Identify which cell holds the provided text, then report its [x, y] central coordinate. 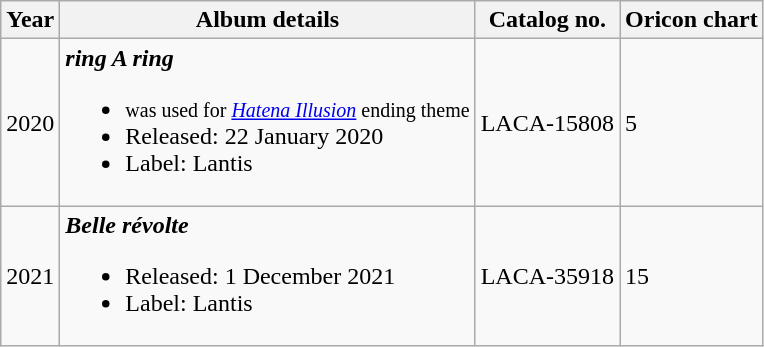
2020 [30, 122]
2021 [30, 276]
LACA-35918 [547, 276]
ring A ring was used for Hatena Illusion ending themeReleased: 22 January 2020Label: Lantis [268, 122]
LACA-15808 [547, 122]
Catalog no. [547, 20]
Belle révolteReleased: 1 December 2021Label: Lantis [268, 276]
Year [30, 20]
5 [692, 122]
15 [692, 276]
Album details [268, 20]
Oricon chart [692, 20]
